Scan for the cell matching the given text and deliver its (x, y) coordinate at center. 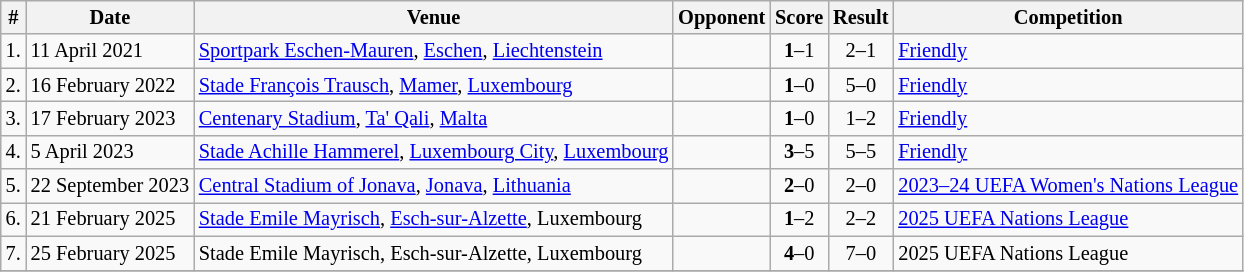
2–1 (860, 51)
4–0 (799, 253)
11 April 2021 (110, 51)
17 February 2023 (110, 118)
Stade Achille Hammerel, Luxembourg City, Luxembourg (434, 152)
Centenary Stadium, Ta' Qali, Malta (434, 118)
1. (14, 51)
5 April 2023 (110, 152)
2. (14, 85)
Result (860, 17)
7–0 (860, 253)
22 September 2023 (110, 186)
21 February 2025 (110, 219)
Stade François Trausch, Mamer, Luxembourg (434, 85)
7. (14, 253)
Venue (434, 17)
Central Stadium of Jonava, Jonava, Lithuania (434, 186)
Opponent (722, 17)
5. (14, 186)
5–5 (860, 152)
3. (14, 118)
Date (110, 17)
Score (799, 17)
3–5 (799, 152)
4. (14, 152)
5–0 (860, 85)
# (14, 17)
2023–24 UEFA Women's Nations League (1068, 186)
16 February 2022 (110, 85)
6. (14, 219)
Sportpark Eschen-Mauren, Eschen, Liechtenstein (434, 51)
Competition (1068, 17)
25 February 2025 (110, 253)
2–2 (860, 219)
1–1 (799, 51)
